Extract the [X, Y] coordinate from the center of the cell holding the provided text.  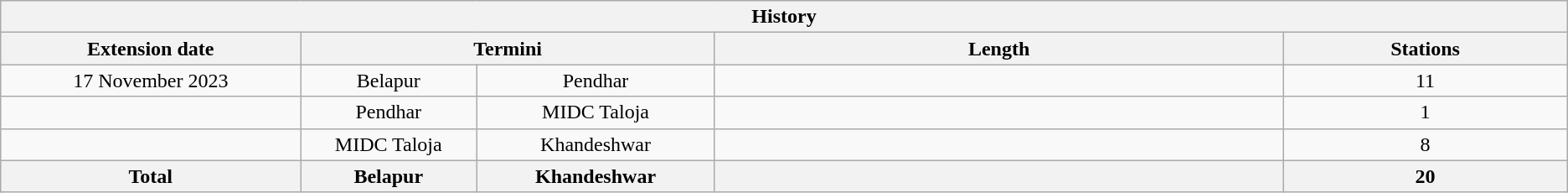
Stations [1426, 49]
17 November 2023 [151, 81]
1 [1426, 112]
11 [1426, 81]
History [784, 17]
Length [998, 49]
Extension date [151, 49]
Total [151, 176]
8 [1426, 144]
Termini [508, 49]
20 [1426, 176]
